Detect which cell encompasses the target text, then output its [x, y] center coordinate. 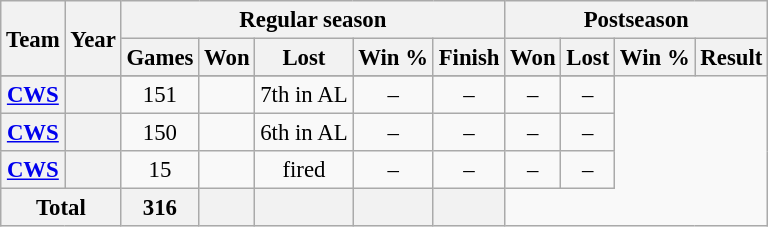
fired [304, 170]
Games [160, 58]
150 [160, 133]
Total [61, 208]
Finish [468, 58]
Team [33, 38]
Regular season [313, 20]
316 [160, 208]
Year [93, 38]
7th in AL [304, 95]
15 [160, 170]
Postseason [636, 20]
151 [160, 95]
6th in AL [304, 133]
Result [732, 58]
